For the text-containing cell, return its midpoint in (x, y) coordinate format. 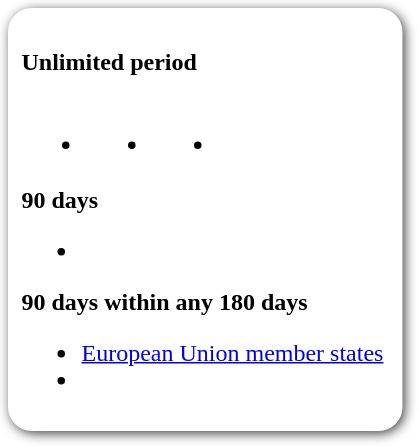
Unlimited period 90 days90 days within any 180 days European Union member states (202, 220)
